Detect which cell encompasses the target text, then output its [X, Y] center coordinate. 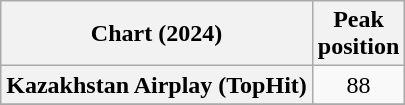
88 [358, 85]
Kazakhstan Airplay (TopHit) [157, 85]
Chart (2024) [157, 34]
Peakposition [358, 34]
